Determine the (X, Y) coordinate at the center of the cell enclosing the given text.  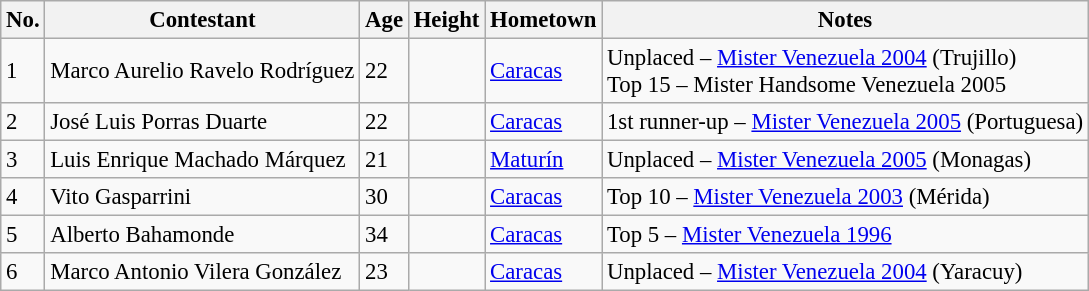
Maturín (544, 160)
Height (446, 20)
2 (23, 122)
Hometown (544, 20)
Top 5 – Mister Venezuela 1996 (846, 235)
Alberto Bahamonde (202, 235)
Top 10 – Mister Venezuela 2003 (Mérida) (846, 197)
Vito Gasparrini (202, 197)
3 (23, 160)
No. (23, 20)
Unplaced – Mister Venezuela 2005 (Monagas) (846, 160)
30 (384, 197)
José Luis Porras Duarte (202, 122)
1 (23, 72)
5 (23, 235)
21 (384, 160)
Age (384, 20)
Unplaced – Mister Venezuela 2004 (Trujillo)Top 15 – Mister Handsome Venezuela 2005 (846, 72)
34 (384, 235)
Luis Enrique Machado Márquez (202, 160)
Notes (846, 20)
1st runner-up – Mister Venezuela 2005 (Portuguesa) (846, 122)
Contestant (202, 20)
4 (23, 197)
Marco Aurelio Ravelo Rodríguez (202, 72)
